Return the [X, Y] coordinate for the center point of the cell that contains the specified text.  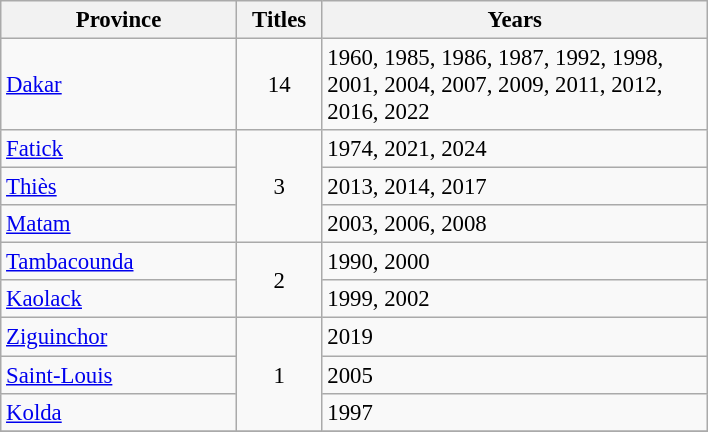
Ziguinchor [119, 337]
Titles [279, 20]
1 [279, 374]
1999, 2002 [515, 299]
Matam [119, 224]
Years [515, 20]
Thiès [119, 187]
Kaolack [119, 299]
Tambacounda [119, 262]
2005 [515, 375]
Dakar [119, 85]
2 [279, 280]
Province [119, 20]
1997 [515, 412]
2003, 2006, 2008 [515, 224]
14 [279, 85]
1990, 2000 [515, 262]
1974, 2021, 2024 [515, 149]
2019 [515, 337]
2013, 2014, 2017 [515, 187]
Kolda [119, 412]
3 [279, 186]
1960, 1985, 1986, 1987, 1992, 1998, 2001, 2004, 2007, 2009, 2011, 2012, 2016, 2022 [515, 85]
Saint-Louis [119, 375]
Fatick [119, 149]
